Return the (x, y) coordinate for the center point of the cell that contains the specified text.  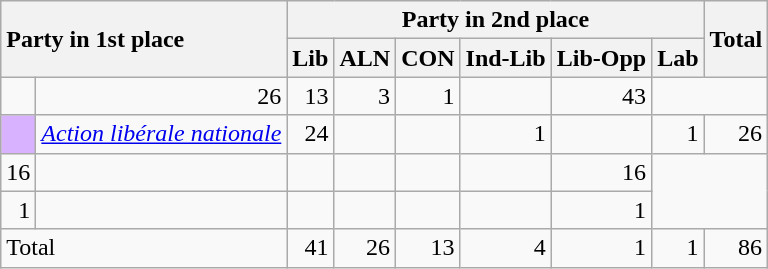
86 (736, 248)
Action libérale nationale (162, 134)
Lib-Opp (601, 58)
Ind-Lib (506, 58)
Party in 2nd place (496, 20)
24 (310, 134)
CON (428, 58)
ALN (365, 58)
Party in 1st place (144, 39)
3 (365, 96)
Lab (678, 58)
Lib (310, 58)
4 (506, 248)
43 (601, 96)
41 (310, 248)
